Scan for the cell matching the given text and deliver its (X, Y) coordinate at center. 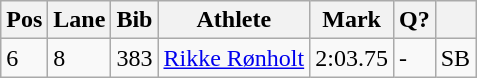
8 (80, 58)
Q? (414, 20)
383 (134, 58)
- (414, 58)
Pos (24, 20)
Athlete (234, 20)
Mark (352, 20)
SB (455, 58)
Lane (80, 20)
Rikke Rønholt (234, 58)
2:03.75 (352, 58)
Bib (134, 20)
6 (24, 58)
